Return [x, y] of the center of cell containing provided text 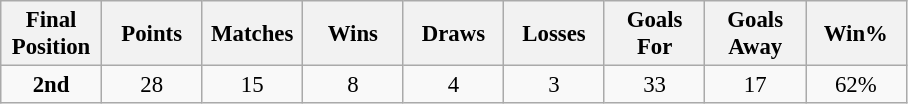
33 [654, 85]
Final Position [52, 34]
Goals Away [756, 34]
17 [756, 85]
Matches [252, 34]
Losses [554, 34]
Goals For [654, 34]
Wins [354, 34]
Draws [454, 34]
28 [152, 85]
62% [856, 85]
Win% [856, 34]
2nd [52, 85]
Points [152, 34]
4 [454, 85]
15 [252, 85]
3 [554, 85]
8 [354, 85]
